Provide the (X, Y) coordinate of the cell's center where the given text is located.  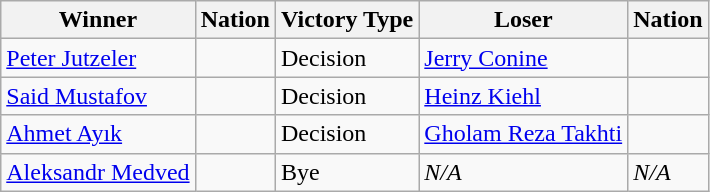
Bye (348, 172)
Gholam Reza Takhti (524, 134)
Jerry Conine (524, 58)
Winner (98, 20)
Aleksandr Medved (98, 172)
Heinz Kiehl (524, 96)
Peter Jutzeler (98, 58)
Ahmet Ayık (98, 134)
Said Mustafov (98, 96)
Victory Type (348, 20)
Loser (524, 20)
